For the text-containing cell, return its midpoint in [x, y] coordinate format. 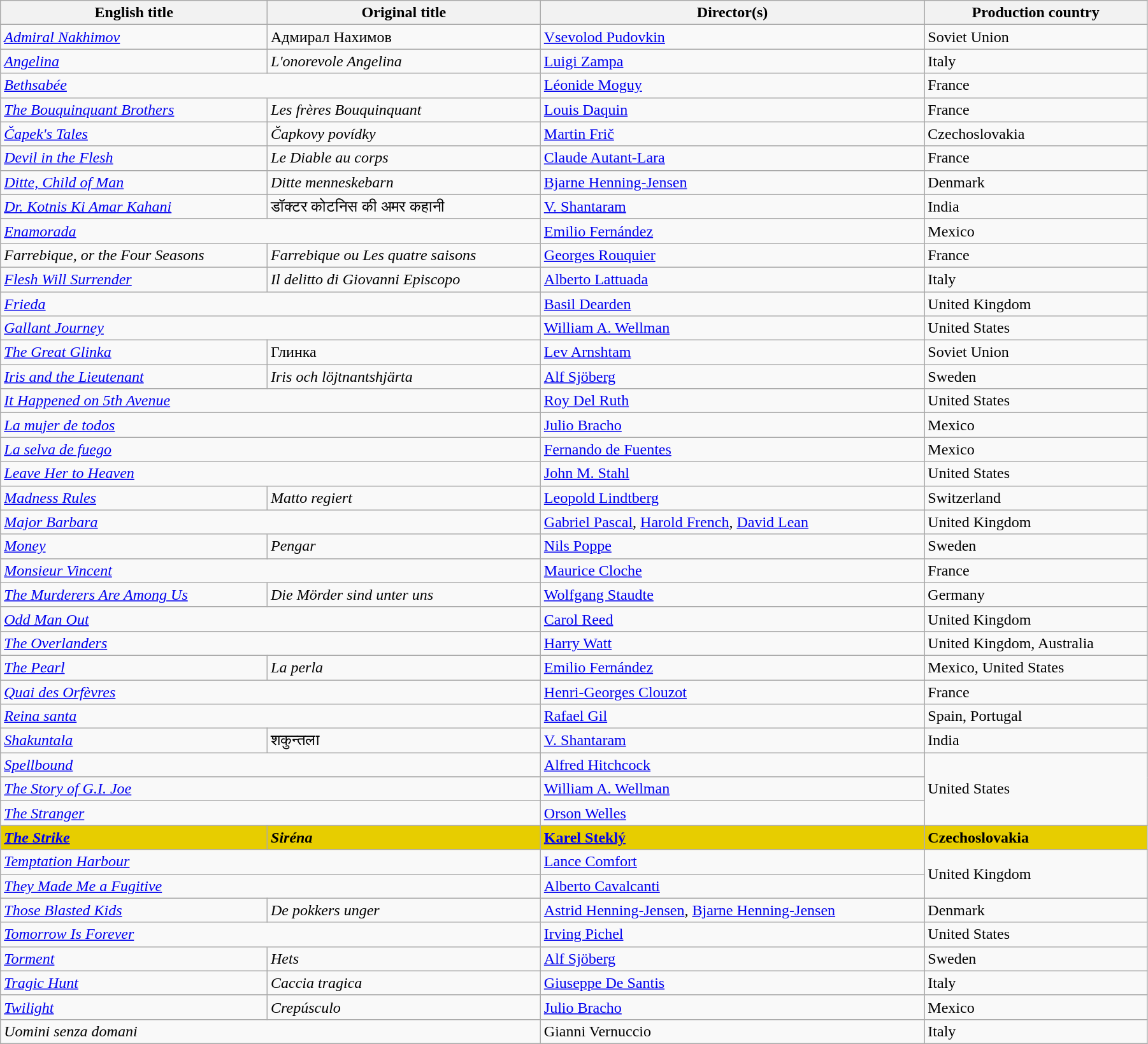
Louis Daquin [733, 110]
Major Barbara [271, 522]
Reina santa [271, 716]
Ditte, Child of Man [134, 182]
Quai des Orfèvres [271, 692]
Maurice Cloche [733, 570]
It Happened on 5th Avenue [271, 401]
Bjarne Henning-Jensen [733, 182]
Siréna [404, 837]
Wolfgang Staudte [733, 595]
Claude Autant-Lara [733, 158]
Bethsabée [271, 85]
United Kingdom, Australia [1036, 643]
Angelina [134, 61]
The Stranger [271, 813]
Temptation Harbour [271, 862]
Spellbound [271, 765]
Leopold Lindtberg [733, 498]
The Pearl [134, 667]
Roy Del Ruth [733, 401]
Flesh Will Surrender [134, 279]
Gabriel Pascal, Harold French, David Lean [733, 522]
Alberto Cavalcanti [733, 886]
Fernando de Fuentes [733, 449]
Dr. Kotnis Ki Amar Kahani [134, 207]
Those Blasted Kids [134, 910]
Leave Her to Heaven [271, 474]
Il delitto di Giovanni Episcopo [404, 279]
Uomini senza domani [271, 1031]
Nils Poppe [733, 546]
Hets [404, 959]
La mujer de todos [271, 425]
Original title [404, 13]
Frieda [271, 304]
Astrid Henning-Jensen, Bjarne Henning-Jensen [733, 910]
Carol Reed [733, 619]
Georges Rouquier [733, 255]
Luigi Zampa [733, 61]
Iris and the Lieutenant [134, 377]
Tragic Hunt [134, 983]
De pokkers unger [404, 910]
The Great Glinka [134, 352]
Lance Comfort [733, 862]
Matto regiert [404, 498]
Torment [134, 959]
English title [134, 13]
Farrebique, or the Four Seasons [134, 255]
Alfred Hitchcock [733, 765]
John M. Stahl [733, 474]
Madness Rules [134, 498]
Les frères Bouquinquant [404, 110]
Vsevolod Pudovkin [733, 37]
Mexico, United States [1036, 667]
Čapkovy povídky [404, 134]
Spain, Portugal [1036, 716]
Léonide Moguy [733, 85]
L'onorevole Angelina [404, 61]
Ditte menneskebarn [404, 182]
Адмирал Нахимов [404, 37]
Admiral Nakhimov [134, 37]
Twilight [134, 1007]
Devil in the Flesh [134, 158]
Harry Watt [733, 643]
Orson Welles [733, 813]
The Overlanders [271, 643]
Odd Man Out [271, 619]
Die Mörder sind unter uns [404, 595]
The Strike [134, 837]
Switzerland [1036, 498]
Henri-Georges Clouzot [733, 692]
शकुन्तला [404, 741]
Enamorada [271, 231]
Tomorrow Is Forever [271, 934]
The Murderers Are Among Us [134, 595]
Iris och löjtnantshjärta [404, 377]
Shakuntala [134, 741]
Pengar [404, 546]
Crepúsculo [404, 1007]
Production country [1036, 13]
Germany [1036, 595]
Le Diable au corps [404, 158]
Rafael Gil [733, 716]
Gianni Vernuccio [733, 1031]
Alberto Lattuada [733, 279]
डॉक्टर कोटनिस की अमर कहानी [404, 207]
La selva de fuego [271, 449]
Money [134, 546]
Глинка [404, 352]
The Bouquinquant Brothers [134, 110]
Irving Pichel [733, 934]
La perla [404, 667]
Čapek's Tales [134, 134]
Farrebique ou Les quatre saisons [404, 255]
Gallant Journey [271, 328]
They Made Me a Fugitive [271, 886]
Martin Frič [733, 134]
Basil Dearden [733, 304]
The Story of G.I. Joe [271, 789]
Caccia tragica [404, 983]
Lev Arnshtam [733, 352]
Karel Steklý [733, 837]
Monsieur Vincent [271, 570]
Director(s) [733, 13]
Giuseppe De Santis [733, 983]
